Scan for the cell matching the given text and deliver its (x, y) coordinate at center. 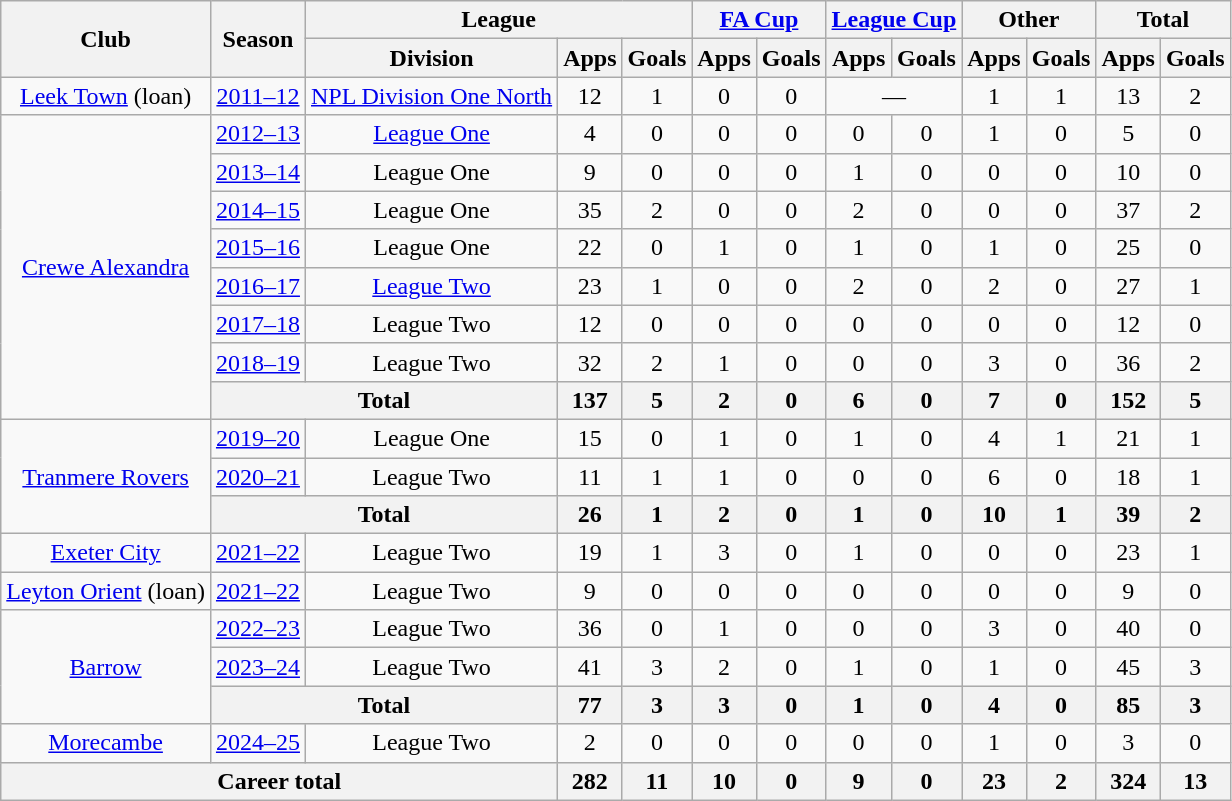
27 (1128, 286)
39 (1128, 515)
19 (590, 553)
35 (590, 210)
2013–14 (258, 172)
Club (106, 39)
Division (431, 58)
Morecambe (106, 743)
Exeter City (106, 553)
15 (590, 438)
40 (1128, 629)
Other (1029, 20)
2012–13 (258, 134)
21 (1128, 438)
137 (590, 400)
Season (258, 39)
2022–23 (258, 629)
26 (590, 515)
FA Cup (759, 20)
85 (1128, 705)
2011–12 (258, 96)
2014–15 (258, 210)
77 (590, 705)
Barrow (106, 667)
League (498, 20)
18 (1128, 477)
2016–17 (258, 286)
2019–20 (258, 438)
Career total (280, 781)
7 (994, 400)
— (894, 96)
Leek Town (loan) (106, 96)
League Cup (894, 20)
45 (1128, 667)
Tranmere Rovers (106, 476)
2018–19 (258, 362)
32 (590, 362)
2015–16 (258, 248)
2024–25 (258, 743)
Leyton Orient (loan) (106, 591)
2017–18 (258, 324)
25 (1128, 248)
152 (1128, 400)
22 (590, 248)
NPL Division One North (431, 96)
2020–21 (258, 477)
37 (1128, 210)
41 (590, 667)
282 (590, 781)
2023–24 (258, 667)
324 (1128, 781)
Crewe Alexandra (106, 267)
